Output the [x, y] coordinate of the center of the cell containing the given text.  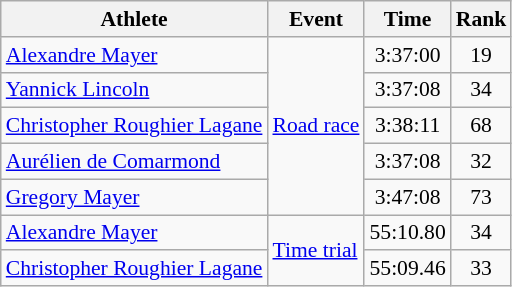
3:47:08 [407, 197]
3:38:11 [407, 126]
68 [482, 126]
Gregory Mayer [134, 197]
55:10.80 [407, 233]
33 [482, 269]
Road race [316, 126]
Aurélien de Comarmond [134, 162]
55:09.46 [407, 269]
Rank [482, 19]
73 [482, 197]
Athlete [134, 19]
19 [482, 55]
3:37:00 [407, 55]
Event [316, 19]
32 [482, 162]
Yannick Lincoln [134, 90]
Time [407, 19]
Time trial [316, 250]
